Return the [x, y] coordinate for the center point of the cell that contains the specified text.  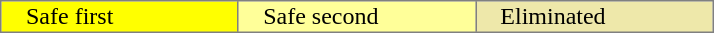
Safe first [120, 17]
Eliminated [594, 17]
Safe second [356, 17]
